Pinpoint the cell where the given text exists, returning its (x, y) midpoint coordinate. 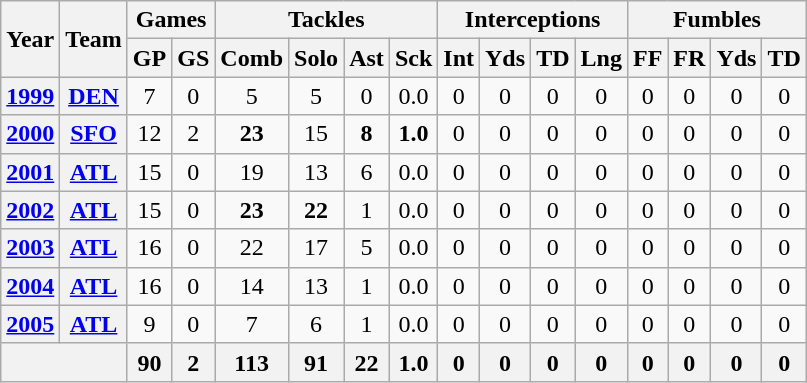
8 (367, 134)
Ast (367, 58)
2005 (30, 324)
2004 (30, 286)
SFO (94, 134)
17 (316, 248)
Games (170, 20)
Year (30, 39)
2000 (30, 134)
Sck (413, 58)
113 (252, 362)
12 (149, 134)
Team (94, 39)
90 (149, 362)
2002 (30, 210)
Int (459, 58)
1999 (30, 96)
91 (316, 362)
Fumbles (716, 20)
GS (194, 58)
GP (149, 58)
DEN (94, 96)
2001 (30, 172)
9 (149, 324)
19 (252, 172)
FR (690, 58)
Lng (601, 58)
FF (647, 58)
Tackles (326, 20)
Solo (316, 58)
14 (252, 286)
2003 (30, 248)
Interceptions (533, 20)
Comb (252, 58)
